Output the (x, y) coordinate of the center of the cell containing the given text.  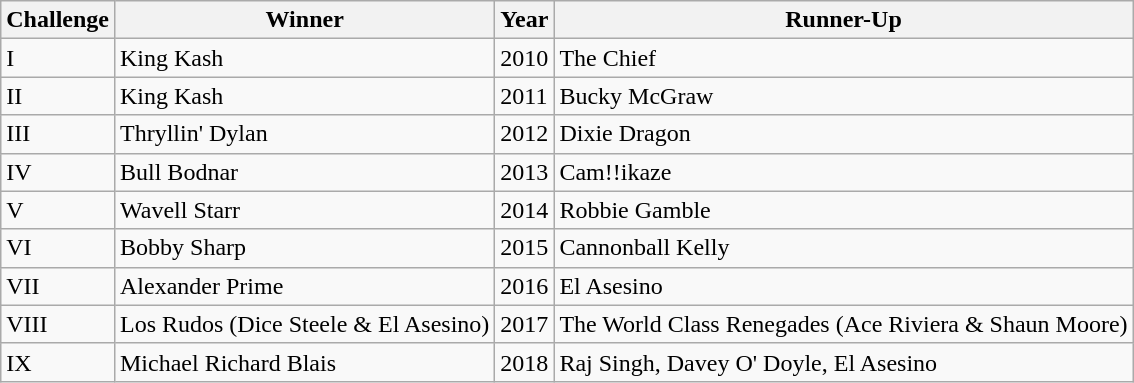
Winner (304, 20)
2013 (524, 172)
Bobby Sharp (304, 248)
Los Rudos (Dice Steele & El Asesino) (304, 324)
2014 (524, 210)
VI (58, 248)
2016 (524, 286)
Michael Richard Blais (304, 362)
Robbie Gamble (844, 210)
2015 (524, 248)
2010 (524, 58)
2017 (524, 324)
Runner-Up (844, 20)
VII (58, 286)
Cannonball Kelly (844, 248)
V (58, 210)
Raj Singh, Davey O' Doyle, El Asesino (844, 362)
IV (58, 172)
The Chief (844, 58)
2011 (524, 96)
Thryllin' Dylan (304, 134)
I (58, 58)
Dixie Dragon (844, 134)
2012 (524, 134)
II (58, 96)
Wavell Starr (304, 210)
III (58, 134)
Challenge (58, 20)
Bull Bodnar (304, 172)
El Asesino (844, 286)
Year (524, 20)
The World Class Renegades (Ace Riviera & Shaun Moore) (844, 324)
Alexander Prime (304, 286)
2018 (524, 362)
VIII (58, 324)
Bucky McGraw (844, 96)
Cam!!ikaze (844, 172)
IX (58, 362)
